Return (X, Y) of the center of cell containing provided text 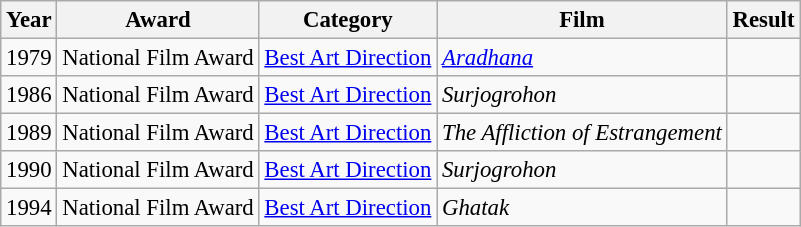
Year (29, 20)
Result (764, 20)
1990 (29, 170)
Aradhana (582, 58)
The Affliction of Estrangement (582, 133)
Category (348, 20)
1989 (29, 133)
1979 (29, 58)
Award (158, 20)
Ghatak (582, 208)
Film (582, 20)
1986 (29, 95)
1994 (29, 208)
